Output the (X, Y) coordinate of the center of the cell containing the given text.  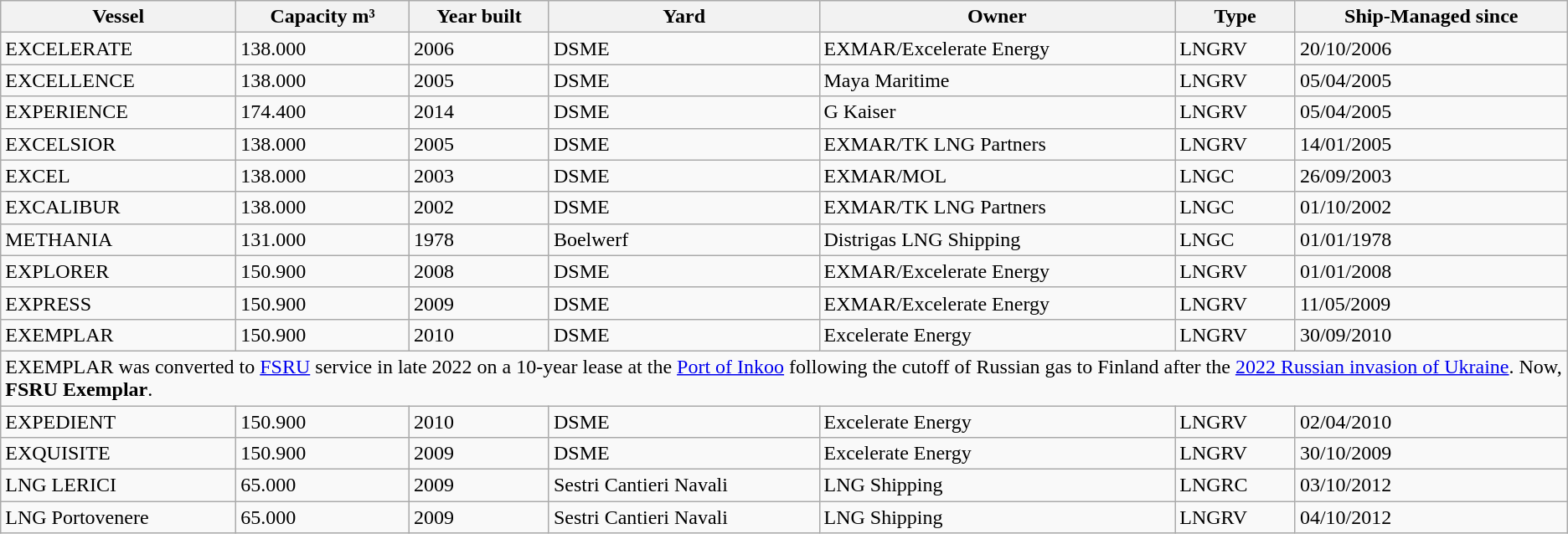
01/01/2008 (1431, 271)
EXPLORER (119, 271)
Boelwerf (683, 239)
METHANIA (119, 239)
11/05/2009 (1431, 303)
EXPEDIENT (119, 421)
EXPRESS (119, 303)
Maya Maritime (997, 80)
EXCELSIOR (119, 144)
Vessel (119, 17)
Year built (479, 17)
EXCELERATE (119, 49)
20/10/2006 (1431, 49)
02/04/2010 (1431, 421)
14/01/2005 (1431, 144)
LNG Portovenere (119, 517)
2002 (479, 208)
04/10/2012 (1431, 517)
Distrigas LNG Shipping (997, 239)
Yard (683, 17)
EXEMPLAR (119, 335)
2008 (479, 271)
131.000 (323, 239)
EXMAR/MOL (997, 176)
Capacity m³ (323, 17)
G Kaiser (997, 112)
Type (1235, 17)
30/10/2009 (1431, 454)
LNGRC (1235, 485)
EXQUISITE (119, 454)
EXCALIBUR (119, 208)
2014 (479, 112)
Ship-Managed since (1431, 17)
2006 (479, 49)
01/01/1978 (1431, 239)
EXCEL (119, 176)
01/10/2002 (1431, 208)
EXCELLENCE (119, 80)
EXPERIENCE (119, 112)
1978 (479, 239)
Owner (997, 17)
2003 (479, 176)
30/09/2010 (1431, 335)
26/09/2003 (1431, 176)
LNG LERICI (119, 485)
174.400 (323, 112)
03/10/2012 (1431, 485)
